Detect which cell encompasses the target text, then output its (x, y) center coordinate. 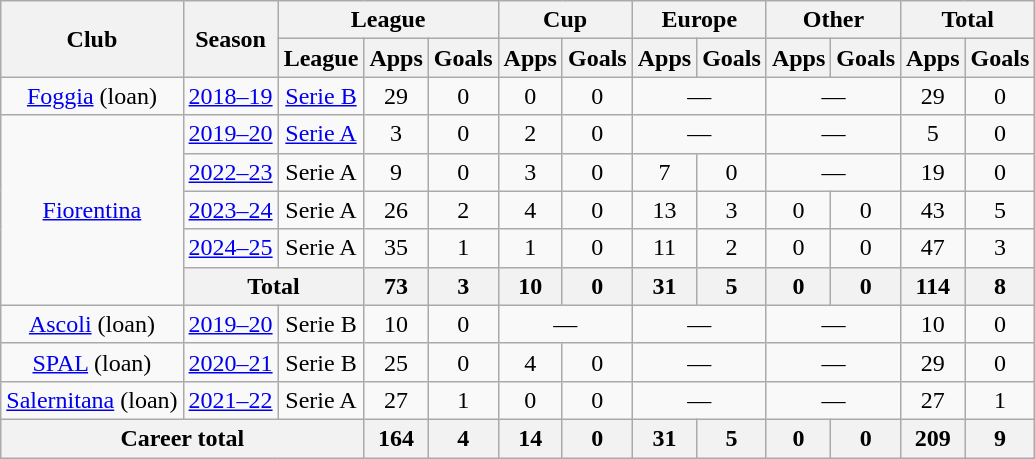
Other (833, 20)
114 (933, 286)
209 (933, 438)
2020–21 (230, 362)
Salernitana (loan) (92, 400)
11 (664, 248)
Season (230, 39)
2018–19 (230, 96)
26 (396, 210)
8 (1000, 286)
2022–23 (230, 172)
Europe (699, 20)
2023–24 (230, 210)
SPAL (loan) (92, 362)
19 (933, 172)
14 (530, 438)
Ascoli (loan) (92, 324)
2021–22 (230, 400)
2024–25 (230, 248)
25 (396, 362)
Foggia (loan) (92, 96)
164 (396, 438)
Club (92, 39)
43 (933, 210)
Fiorentina (92, 210)
73 (396, 286)
47 (933, 248)
Career total (182, 438)
Cup (565, 20)
35 (396, 248)
13 (664, 210)
7 (664, 172)
